Return (x, y) of the center of cell containing provided text 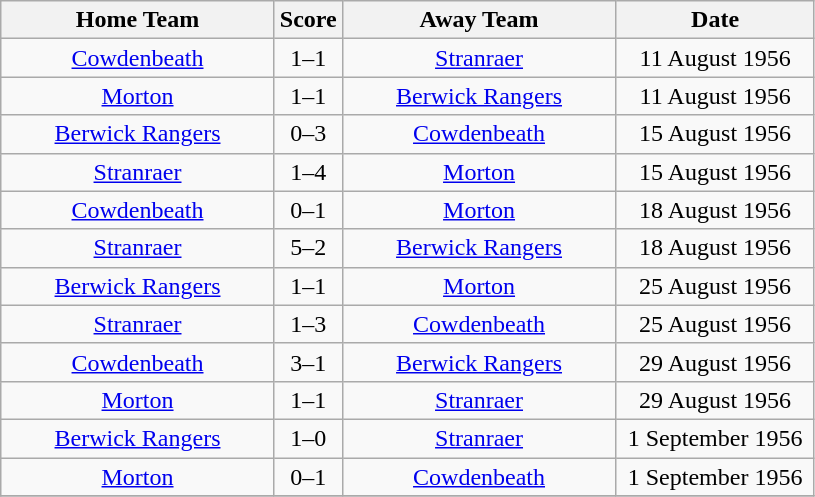
Home Team (138, 20)
0–3 (308, 134)
1–3 (308, 324)
5–2 (308, 248)
Away Team (479, 20)
Date (716, 20)
1–4 (308, 172)
1–0 (308, 438)
3–1 (308, 362)
Score (308, 20)
